Identify which cell holds the provided text, then report its (x, y) central coordinate. 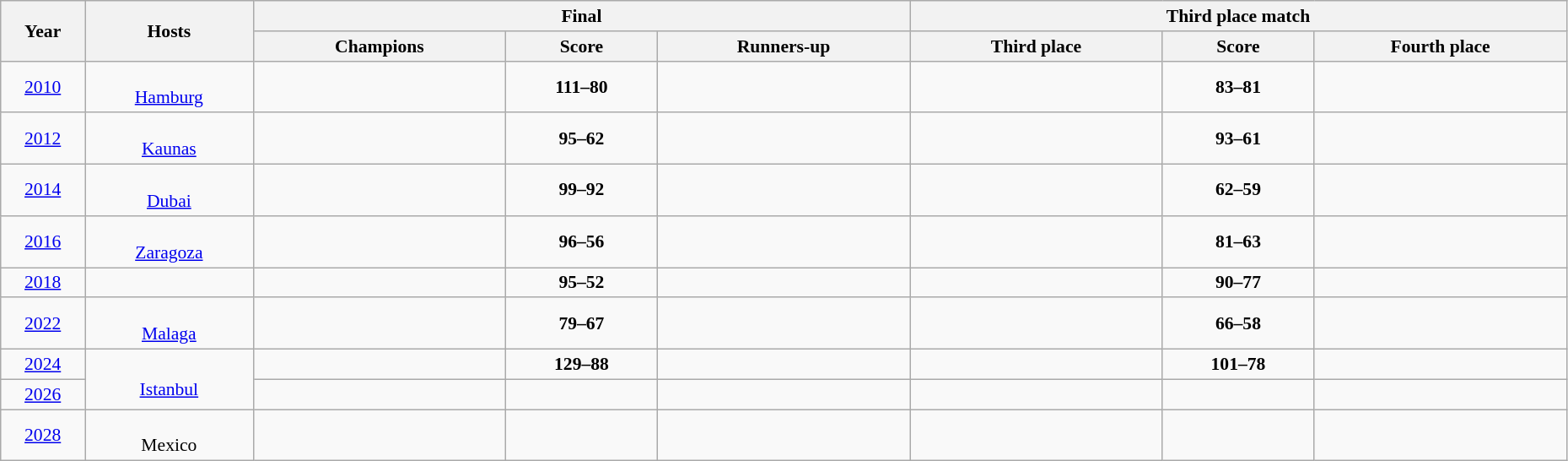
Champions (380, 46)
2018 (43, 283)
93–61 (1238, 138)
Third place (1036, 46)
90–77 (1238, 283)
Kaunas (170, 138)
Hosts (170, 30)
81–63 (1238, 241)
111–80 (582, 86)
129–88 (582, 365)
2028 (43, 436)
95–52 (582, 283)
101–78 (1238, 365)
Mexico (170, 436)
2014 (43, 191)
96–56 (582, 241)
Istanbul (170, 380)
Hamburg (170, 86)
Zaragoza (170, 241)
Third place match (1238, 16)
Runners-up (783, 46)
2012 (43, 138)
Dubai (170, 191)
2022 (43, 324)
79–67 (582, 324)
2016 (43, 241)
2026 (43, 394)
Final (582, 16)
83–81 (1238, 86)
Malaga (170, 324)
2024 (43, 365)
66–58 (1238, 324)
99–92 (582, 191)
Year (43, 30)
2010 (43, 86)
62–59 (1238, 191)
Fourth place (1441, 46)
95–62 (582, 138)
